Extract the (x, y) coordinate from the center of the cell holding the provided text.  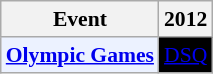
Olympic Games (80, 55)
DSQ (186, 55)
Event (80, 19)
2012 (186, 19)
